Detect which cell encompasses the target text, then output its (x, y) center coordinate. 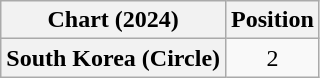
South Korea (Circle) (114, 58)
2 (273, 58)
Chart (2024) (114, 20)
Position (273, 20)
